Determine the (x, y) coordinate at the center of the cell enclosing the given text.  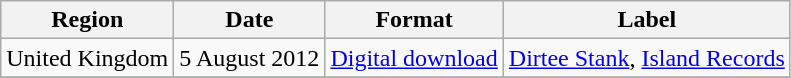
United Kingdom (88, 58)
Digital download (414, 58)
Region (88, 20)
Label (646, 20)
Format (414, 20)
Dirtee Stank, Island Records (646, 58)
5 August 2012 (250, 58)
Date (250, 20)
